Pinpoint the cell where the given text exists, returning its (x, y) midpoint coordinate. 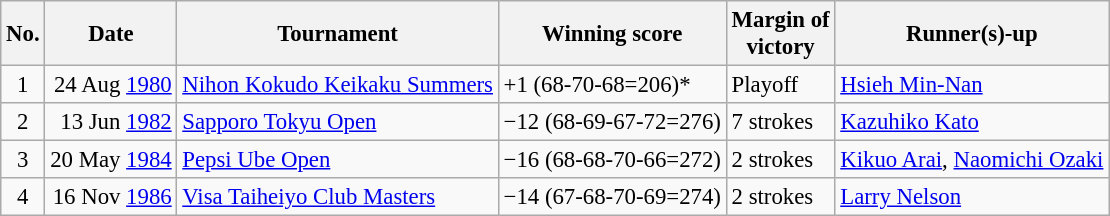
2 (23, 122)
Hsieh Min-Nan (972, 85)
Runner(s)-up (972, 34)
13 Jun 1982 (111, 122)
Pepsi Ube Open (338, 160)
Tournament (338, 34)
Larry Nelson (972, 197)
Nihon Kokudo Keikaku Summers (338, 85)
Date (111, 34)
4 (23, 197)
Playoff (780, 85)
1 (23, 85)
+1 (68-70-68=206)* (612, 85)
20 May 1984 (111, 160)
3 (23, 160)
Visa Taiheiyo Club Masters (338, 197)
7 strokes (780, 122)
−16 (68-68-70-66=272) (612, 160)
24 Aug 1980 (111, 85)
Sapporo Tokyu Open (338, 122)
Winning score (612, 34)
Kikuo Arai, Naomichi Ozaki (972, 160)
No. (23, 34)
16 Nov 1986 (111, 197)
−12 (68-69-67-72=276) (612, 122)
−14 (67-68-70-69=274) (612, 197)
Kazuhiko Kato (972, 122)
Margin ofvictory (780, 34)
